Determine the [X, Y] coordinate at the center of the cell enclosing the given text.  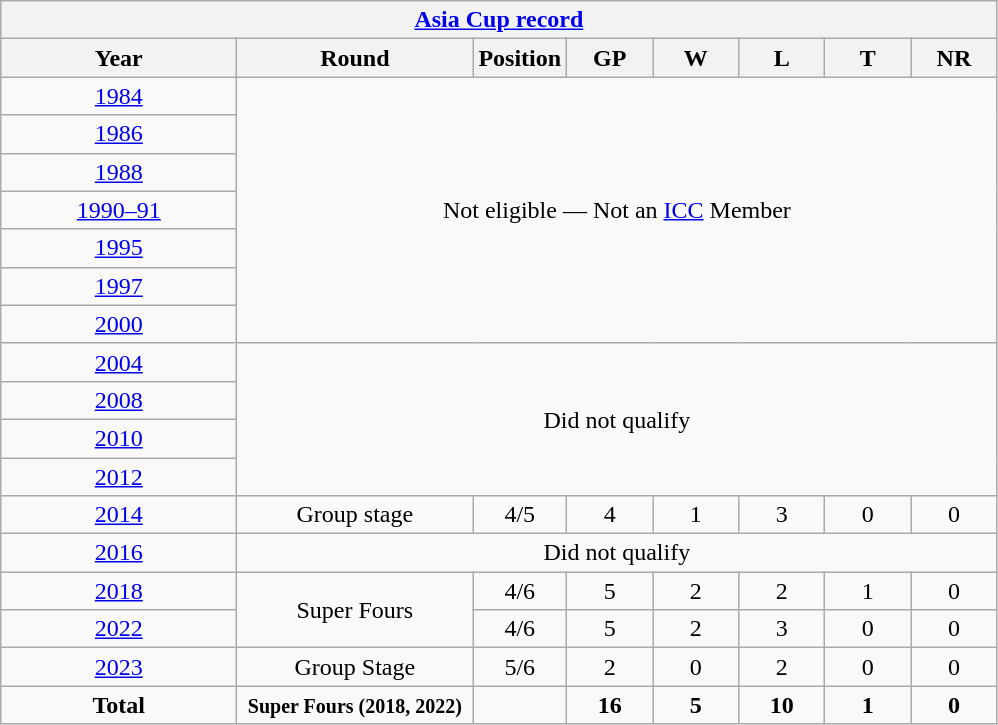
T [868, 58]
4 [610, 515]
2016 [119, 553]
Asia Cup record [499, 20]
5/6 [520, 667]
10 [782, 705]
Not eligible — Not an ICC Member [617, 210]
Super Fours [355, 610]
1986 [119, 134]
GP [610, 58]
2008 [119, 400]
2023 [119, 667]
4/5 [520, 515]
1990–91 [119, 210]
2000 [119, 324]
2010 [119, 438]
2022 [119, 629]
Super Fours (2018, 2022) [355, 705]
1984 [119, 96]
Total [119, 705]
1997 [119, 286]
1995 [119, 248]
2012 [119, 477]
2004 [119, 362]
L [782, 58]
Group stage [355, 515]
16 [610, 705]
Position [520, 58]
W [696, 58]
Group Stage [355, 667]
2014 [119, 515]
2018 [119, 591]
Year [119, 58]
NR [954, 58]
1988 [119, 172]
Round [355, 58]
